Pinpoint the cell where the given text exists, returning its [X, Y] midpoint coordinate. 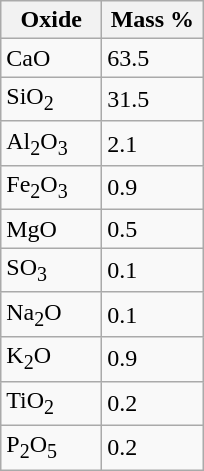
MgO [52, 229]
2.1 [152, 143]
Na2O [52, 314]
SiO2 [52, 99]
63.5 [152, 58]
SO3 [52, 270]
31.5 [152, 99]
K2O [52, 359]
Fe2O3 [52, 188]
Al2O3 [52, 143]
0.5 [152, 229]
Oxide [52, 20]
TiO2 [52, 403]
CaO [52, 58]
Mass % [152, 20]
P2O5 [52, 447]
